Identify which cell holds the provided text, then report its (X, Y) central coordinate. 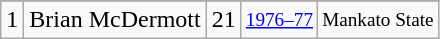
1 (12, 20)
21 (224, 20)
1976–77 (279, 20)
Mankato State (378, 20)
Brian McDermott (115, 20)
